Locate the cell with the specified text and output its [x, y] center coordinate. 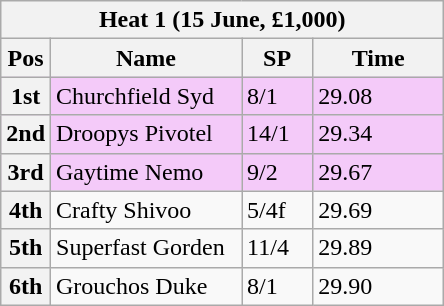
29.90 [378, 286]
2nd [26, 134]
Name [146, 58]
Time [378, 58]
29.89 [378, 248]
1st [26, 96]
Churchfield Syd [146, 96]
3rd [26, 172]
4th [26, 210]
Grouchos Duke [146, 286]
14/1 [278, 134]
6th [26, 286]
9/2 [278, 172]
29.08 [378, 96]
11/4 [278, 248]
Gaytime Nemo [146, 172]
Droopys Pivotel [146, 134]
5/4f [278, 210]
Superfast Gorden [146, 248]
Pos [26, 58]
Crafty Shivoo [146, 210]
SP [278, 58]
29.69 [378, 210]
29.34 [378, 134]
5th [26, 248]
29.67 [378, 172]
Heat 1 (15 June, £1,000) [222, 20]
